Search for the cell housing the specified text and yield its (x, y) center coordinate. 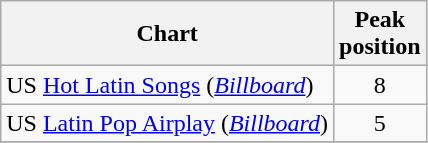
US Hot Latin Songs (Billboard) (168, 85)
US Latin Pop Airplay (Billboard) (168, 123)
Chart (168, 34)
Peakposition (380, 34)
5 (380, 123)
8 (380, 85)
